Return (X, Y) of the center of cell containing provided text 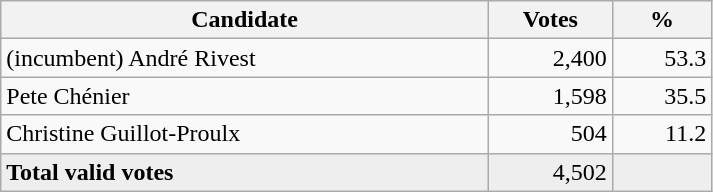
Votes (550, 20)
(incumbent) André Rivest (245, 58)
% (662, 20)
Pete Chénier (245, 96)
1,598 (550, 96)
Total valid votes (245, 172)
Candidate (245, 20)
504 (550, 134)
53.3 (662, 58)
35.5 (662, 96)
11.2 (662, 134)
4,502 (550, 172)
Christine Guillot-Proulx (245, 134)
2,400 (550, 58)
